Return [X, Y] of the center of cell containing provided text 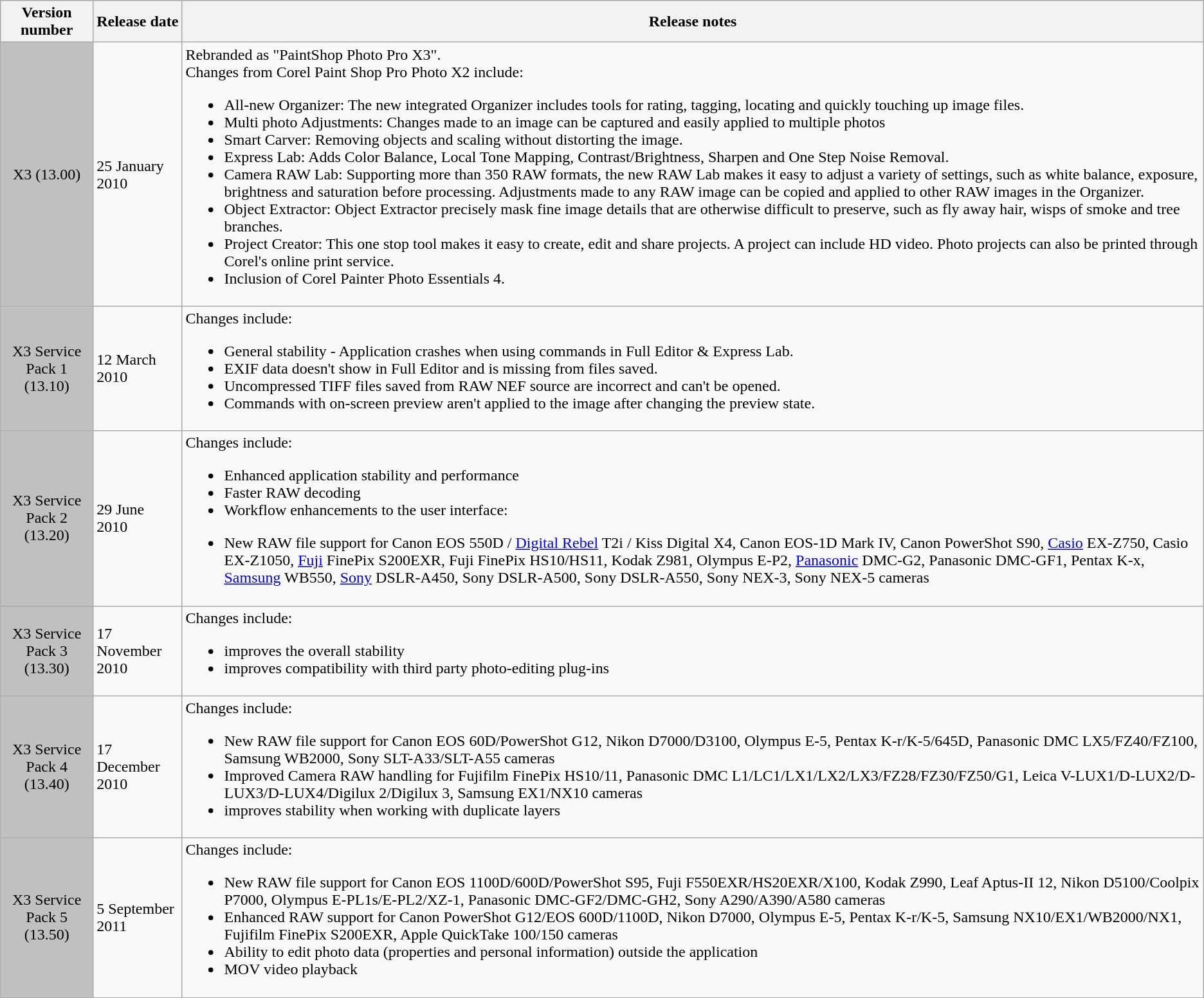
X3 Service Pack 1 (13.10) [47, 368]
25 January 2010 [138, 174]
17 December 2010 [138, 767]
Version number [47, 22]
X3 Service Pack 3 (13.30) [47, 651]
29 June 2010 [138, 518]
Changes include:improves the overall stabilityimproves compatibility with third party photo-editing plug-ins [693, 651]
X3 (13.00) [47, 174]
X3 Service Pack 2 (13.20) [47, 518]
5 September 2011 [138, 918]
X3 Service Pack 4 (13.40) [47, 767]
17 November 2010 [138, 651]
X3 Service Pack 5 (13.50) [47, 918]
Release date [138, 22]
12 March 2010 [138, 368]
Release notes [693, 22]
